Determine the [x, y] coordinate at the center of the cell enclosing the given text.  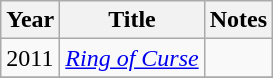
Ring of Curse [132, 58]
Notes [238, 20]
Title [132, 20]
Year [30, 20]
2011 [30, 58]
